Return [X, Y] of the center of cell containing provided text 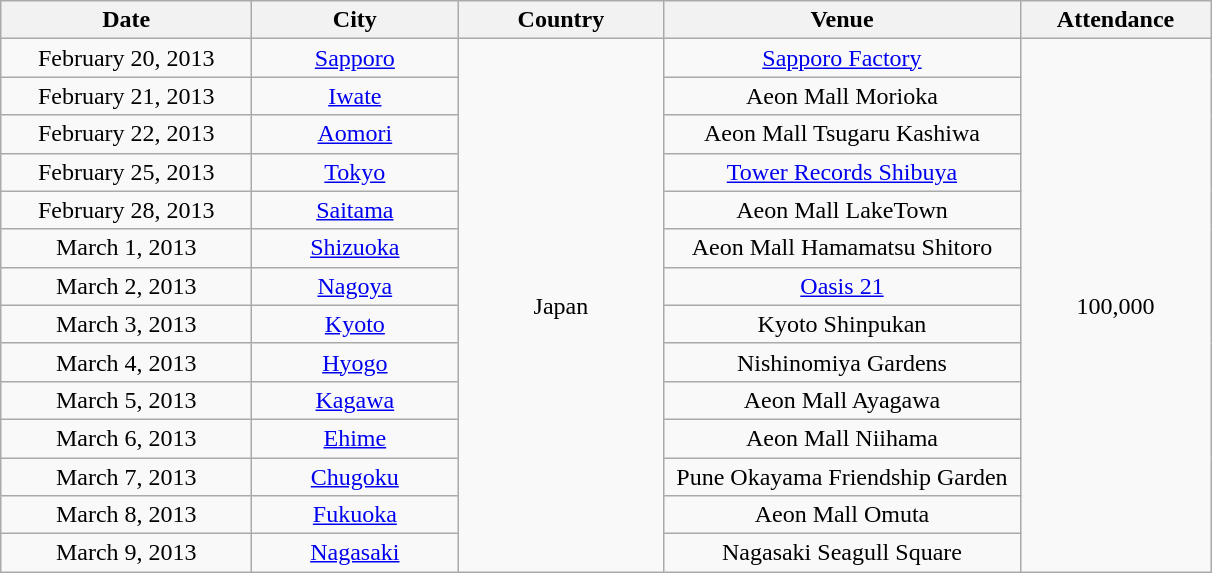
Sapporo Factory [842, 58]
Aeon Mall Tsugaru Kashiwa [842, 134]
Aeon Mall Omuta [842, 515]
March 3, 2013 [126, 324]
March 9, 2013 [126, 553]
Shizuoka [355, 248]
February 28, 2013 [126, 210]
Aeon Mall Niihama [842, 438]
March 5, 2013 [126, 400]
February 21, 2013 [126, 96]
Nagasaki Seagull Square [842, 553]
Nagoya [355, 286]
March 8, 2013 [126, 515]
Aomori [355, 134]
Aeon Mall Morioka [842, 96]
Japan [561, 306]
Hyogo [355, 362]
Date [126, 20]
City [355, 20]
Nishinomiya Gardens [842, 362]
February 25, 2013 [126, 172]
March 7, 2013 [126, 477]
Nagasaki [355, 553]
Kyoto Shinpukan [842, 324]
Oasis 21 [842, 286]
Tokyo [355, 172]
Aeon Mall Ayagawa [842, 400]
March 6, 2013 [126, 438]
March 2, 2013 [126, 286]
March 4, 2013 [126, 362]
Kagawa [355, 400]
Aeon Mall LakeTown [842, 210]
February 22, 2013 [126, 134]
Attendance [1116, 20]
March 1, 2013 [126, 248]
Saitama [355, 210]
Pune Okayama Friendship Garden [842, 477]
February 20, 2013 [126, 58]
Venue [842, 20]
Fukuoka [355, 515]
Aeon Mall Hamamatsu Shitoro [842, 248]
Chugoku [355, 477]
100,000 [1116, 306]
Country [561, 20]
Tower Records Shibuya [842, 172]
Kyoto [355, 324]
Sapporo [355, 58]
Iwate [355, 96]
Ehime [355, 438]
